Return (x, y) of the center of cell containing provided text 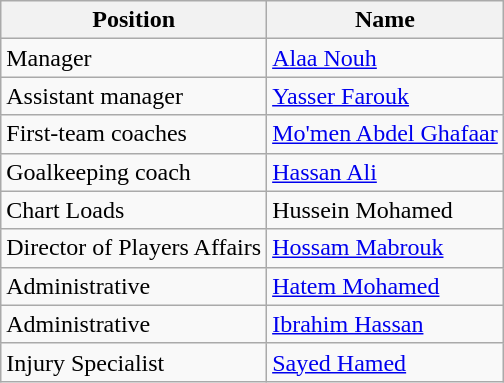
Sayed Hamed (386, 362)
Chart Loads (134, 210)
Position (134, 20)
Hussein Mohamed (386, 210)
Hassan Ali (386, 172)
Injury Specialist (134, 362)
Manager (134, 58)
Ibrahim Hassan (386, 324)
First-team coaches (134, 134)
Director of Players Affairs (134, 248)
Hossam Mabrouk (386, 248)
Hatem Mohamed (386, 286)
Mo'men Abdel Ghafaar (386, 134)
Assistant manager (134, 96)
Yasser Farouk (386, 96)
Goalkeeping coach (134, 172)
Alaa Nouh (386, 58)
Name (386, 20)
